Return the (X, Y) coordinate for the center point of the cell that contains the specified text.  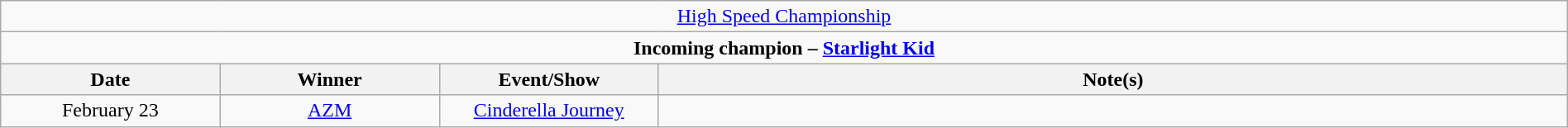
High Speed Championship (784, 17)
Incoming champion – Starlight Kid (784, 48)
Event/Show (549, 79)
Date (111, 79)
February 23 (111, 111)
Note(s) (1113, 79)
Winner (329, 79)
AZM (329, 111)
Cinderella Journey (549, 111)
